Return the (X, Y) coordinate for the center point of the cell that contains the specified text.  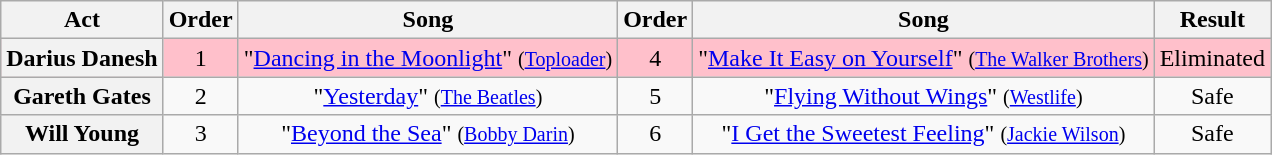
6 (656, 134)
Act (82, 20)
5 (656, 96)
"I Get the Sweetest Feeling" (Jackie Wilson) (924, 134)
Will Young (82, 134)
1 (200, 58)
3 (200, 134)
"Make It Easy on Yourself" (The Walker Brothers) (924, 58)
"Beyond the Sea" (Bobby Darin) (428, 134)
Result (1212, 20)
Eliminated (1212, 58)
Darius Danesh (82, 58)
4 (656, 58)
"Flying Without Wings" (Westlife) (924, 96)
"Yesterday" (The Beatles) (428, 96)
Gareth Gates (82, 96)
2 (200, 96)
"Dancing in the Moonlight" (Toploader) (428, 58)
